Identify which cell holds the provided text, then report its [X, Y] central coordinate. 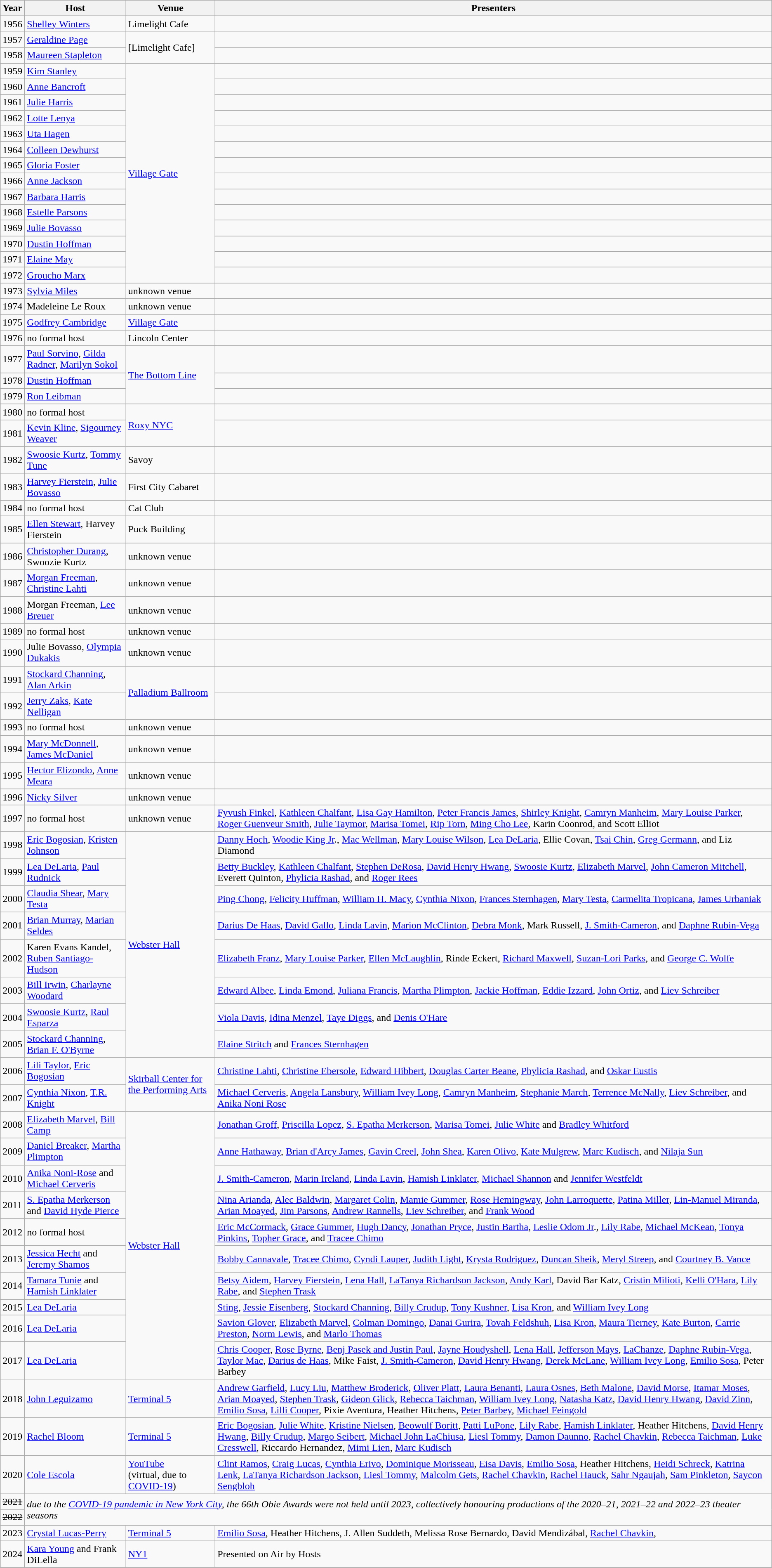
YouTube(virtual, due to COVID-19) [171, 1475]
2016 [12, 1329]
Uta Hagen [75, 134]
2024 [12, 1554]
Puck Building [171, 530]
Elaine May [75, 260]
Bobby Cannavale, Tracee Chimo, Cyndi Lauper, Judith Light, Krysta Rodriguez, Duncan Sheik, Meryl Streep, and Courtney B. Vance [494, 1259]
1986 [12, 556]
2001 [12, 926]
Christine Lahti, Christine Ebersole, Edward Hibbert, Douglas Carter Beane, Phylicia Rashad, and Oskar Eustis [494, 1071]
Lili Taylor, Eric Bogosian [75, 1071]
2004 [12, 1018]
Year [12, 8]
Christopher Durang, Swoozie Kurtz [75, 556]
1980 [12, 412]
1991 [12, 679]
John Leguizamo [75, 1399]
Swoosie Kurtz, Raul Esparza [75, 1018]
2020 [12, 1475]
Jessica Hecht and Jeremy Shamos [75, 1259]
1988 [12, 610]
1965 [12, 165]
Lincoln Center [171, 338]
2022 [12, 1517]
Presented on Air by Hosts [494, 1554]
2009 [12, 1151]
Sylvia Miles [75, 291]
1995 [12, 776]
1993 [12, 727]
Ping Chong, Felicity Huffman, William H. Macy, Cynthia Nixon, Frances Sternhagen, Mary Testa, Carmelita Tropicana, James Urbaniak [494, 899]
Barbara Harris [75, 197]
1989 [12, 631]
2012 [12, 1232]
Estelle Parsons [75, 213]
Paul Sorvino, Gilda Radner, Marilyn Sokol [75, 359]
Anne Jackson [75, 181]
Tamara Tunie and Hamish Linklater [75, 1286]
Kevin Kline, Sigourney Weaver [75, 433]
Eric Bogosian, Kristen Johnson [75, 845]
Julie Harris [75, 102]
Limelight Cafe [171, 24]
Claudia Shear, Mary Testa [75, 899]
1975 [12, 322]
1982 [12, 460]
NY1 [171, 1554]
Nicky Silver [75, 797]
Sting, Jessie Eisenberg, Stockard Channing, Billy Crudup, Tony Kushner, Lisa Kron, and William Ivey Long [494, 1307]
1960 [12, 87]
1967 [12, 197]
The Bottom Line [171, 375]
Gloria Foster [75, 165]
Julie Bovasso, Olympia Dukakis [75, 653]
Lea DeLaria, Paul Rudnick [75, 871]
1992 [12, 706]
Colleen Dewhurst [75, 149]
Venue [171, 8]
2019 [12, 1437]
2017 [12, 1361]
Madeleine Le Roux [75, 307]
1968 [12, 213]
1985 [12, 530]
2007 [12, 1098]
1971 [12, 260]
First City Cabaret [171, 487]
Elaine Stritch and Frances Sternhagen [494, 1044]
1976 [12, 338]
Hector Elizondo, Anne Meara [75, 776]
Daniel Breaker, Martha Plimpton [75, 1151]
Ellen Stewart, Harvey Fierstein [75, 530]
1977 [12, 359]
1990 [12, 653]
1983 [12, 487]
1961 [12, 102]
Groucho Marx [75, 275]
Viola Davis, Idina Menzel, Taye Diggs, and Denis O'Hare [494, 1018]
Mary McDonnell, James McDaniel [75, 749]
Jonathan Groff, Priscilla Lopez, S. Epatha Merkerson, Marisa Tomei, Julie White and Bradley Whitford [494, 1125]
1970 [12, 244]
1999 [12, 871]
Brian Murray, Marian Seldes [75, 926]
Elizabeth Marvel, Bill Camp [75, 1125]
2023 [12, 1533]
1984 [12, 508]
2008 [12, 1125]
2018 [12, 1399]
2021 [12, 1502]
1969 [12, 228]
Anne Bancroft [75, 87]
Godfrey Cambridge [75, 322]
1994 [12, 749]
Swoosie Kurtz, Tommy Tune [75, 460]
1973 [12, 291]
Anne Hathaway, Brian d'Arcy James, Gavin Creel, John Shea, Karen Olivo, Kate Mulgrew, Marc Kudisch, and Nilaja Sun [494, 1151]
2005 [12, 1044]
1963 [12, 134]
J. Smith-Cameron, Marin Ireland, Linda Lavin, Hamish Linklater, Michael Shannon and Jennifer Westfeldt [494, 1178]
Host [75, 8]
1997 [12, 818]
2000 [12, 899]
Julie Bovasso [75, 228]
1998 [12, 845]
Lotte Lenya [75, 118]
Harvey Fierstein, Julie Bovasso [75, 487]
Presenters [494, 8]
Geraldine Page [75, 40]
Emilio Sosa, Heather Hitchens, J. Allen Suddeth, Melissa Rose Bernardo, David Mendizábal, Rachel Chavkin, [494, 1533]
Karen Evans Kandel, Ruben Santiago-Hudson [75, 958]
1962 [12, 118]
Michael Cerveris, Angela Lansbury, William Ivey Long, Camryn Manheim, Stephanie March, Terrence McNally, Liev Schreiber, and Anika Noni Rose [494, 1098]
2014 [12, 1286]
1974 [12, 307]
Bill Irwin, Charlayne Woodard [75, 990]
Morgan Freeman, Christine Lahti [75, 583]
1978 [12, 380]
2011 [12, 1205]
Edward Albee, Linda Emond, Juliana Francis, Martha Plimpton, Jackie Hoffman, Eddie Izzard, John Ortiz, and Liev Schreiber [494, 990]
Elizabeth Franz, Mary Louise Parker, Ellen McLaughlin, Rinde Eckert, Richard Maxwell, Suzan-Lori Parks, and George C. Wolfe [494, 958]
Cat Club [171, 508]
Savoy [171, 460]
2003 [12, 990]
Skirball Center for the Performing Arts [171, 1084]
S. Epatha Merkerson and David Hyde Pierce [75, 1205]
Ron Leibman [75, 396]
2010 [12, 1178]
Danny Hoch, Woodie King Jr., Mac Wellman, Mary Louise Wilson, Lea DeLaria, Ellie Covan, Tsai Chin, Greg Germann, and Liz Diamond [494, 845]
1987 [12, 583]
1996 [12, 797]
Cole Escola [75, 1475]
2006 [12, 1071]
1958 [12, 55]
[Limelight Cafe] [171, 47]
1957 [12, 40]
1964 [12, 149]
2002 [12, 958]
1959 [12, 71]
1966 [12, 181]
Kara Young and Frank DiLella [75, 1554]
2015 [12, 1307]
Cynthia Nixon, T.R. Knight [75, 1098]
Stockard Channing, Brian F. O'Byrne [75, 1044]
Maureen Stapleton [75, 55]
Jerry Zaks, Kate Nelligan [75, 706]
Palladium Ballroom [171, 693]
Morgan Freeman, Lee Breuer [75, 610]
Darius De Haas, David Gallo, Linda Lavin, Marion McClinton, Debra Monk, Mark Russell, J. Smith-Cameron, and Daphne Rubin-Vega [494, 926]
Rachel Bloom [75, 1437]
1981 [12, 433]
Shelley Winters [75, 24]
1979 [12, 396]
1956 [12, 24]
Crystal Lucas-Perry [75, 1533]
Stockard Channing, Alan Arkin [75, 679]
2013 [12, 1259]
Roxy NYC [171, 425]
Kim Stanley [75, 71]
Anika Noni-Rose and Michael Cerveris [75, 1178]
1972 [12, 275]
